Extract the [x, y] coordinate from the center of the cell holding the provided text.  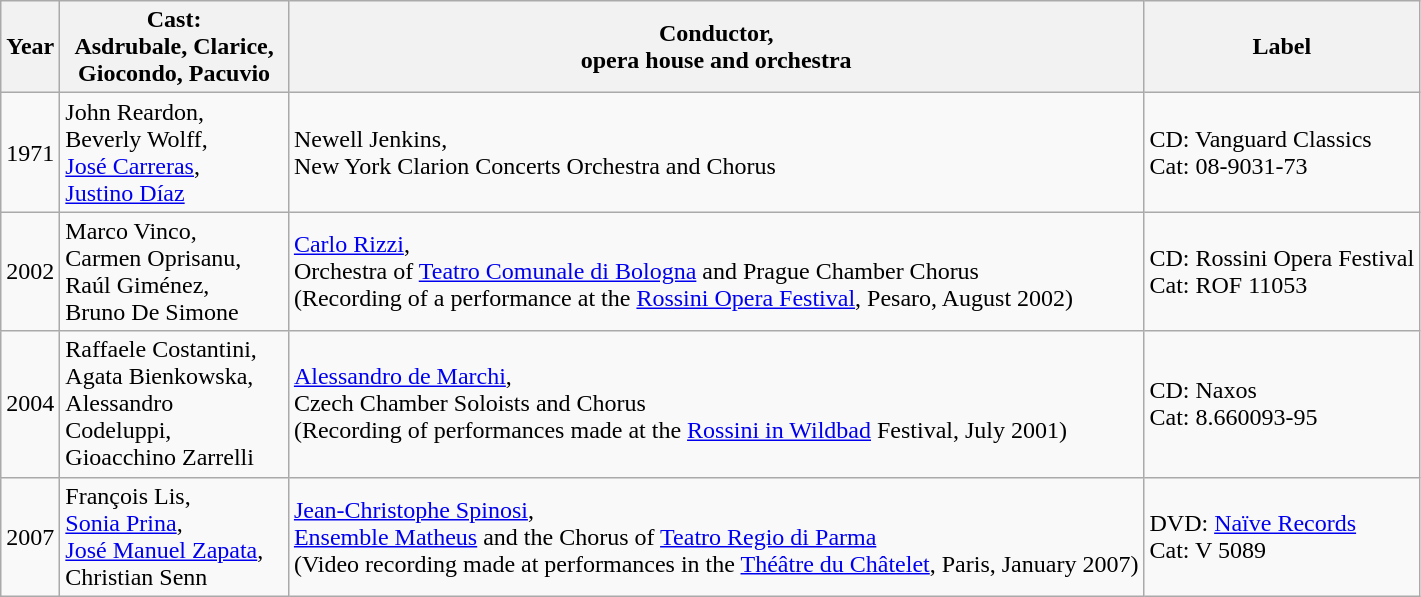
CD: Vanguard ClassicsCat: 08-9031-73 [1282, 152]
François Lis,Sonia Prina,José Manuel Zapata,Christian Senn [174, 536]
Marco Vinco,Carmen Oprisanu,Raúl Giménez,Bruno De Simone [174, 272]
John Reardon,Beverly Wolff,José Carreras,Justino Díaz [174, 152]
Newell Jenkins,New York Clarion Concerts Orchestra and Chorus [716, 152]
Raffaele Costantini,Agata Bienkowska,Alessandro Codeluppi,Gioacchino Zarrelli [174, 404]
Conductor,opera house and orchestra [716, 47]
CD: Rossini Opera FestivalCat: ROF 11053 [1282, 272]
Alessandro de Marchi,Czech Chamber Soloists and Chorus(Recording of performances made at the Rossini in Wildbad Festival, July 2001) [716, 404]
CD: NaxosCat: 8.660093-95 [1282, 404]
Cast:Asdrubale, Clarice, Giocondo, Pacuvio [174, 47]
Year [30, 47]
1971 [30, 152]
2004 [30, 404]
2002 [30, 272]
Label [1282, 47]
DVD: Naïve RecordsCat: V 5089 [1282, 536]
2007 [30, 536]
